Capture the cell that displays the provided text and extract its (x, y) central coordinate. 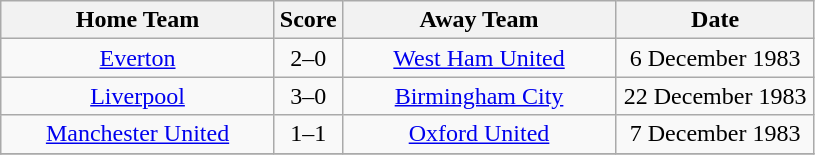
7 December 1983 (716, 134)
Birmingham City (479, 96)
Liverpool (138, 96)
6 December 1983 (716, 58)
22 December 1983 (716, 96)
Oxford United (479, 134)
Away Team (479, 20)
West Ham United (479, 58)
Everton (138, 58)
2–0 (308, 58)
Score (308, 20)
Manchester United (138, 134)
Date (716, 20)
1–1 (308, 134)
3–0 (308, 96)
Home Team (138, 20)
